Locate the cell with the specified text and output its (x, y) center coordinate. 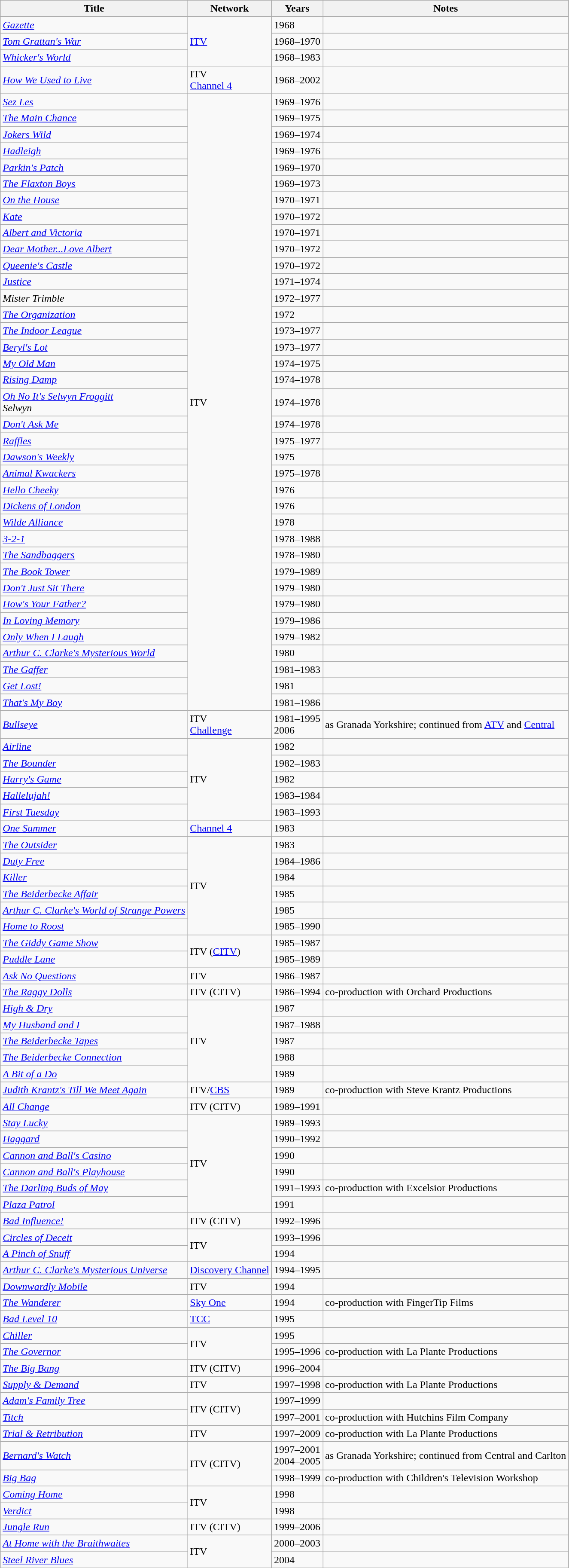
ITV/CBS (230, 1090)
Big Bag (94, 1478)
A Bit of a Do (94, 1074)
The Governor (94, 1352)
The Organization (94, 315)
One Summer (94, 828)
1987–1988 (297, 1025)
The Darling Buds of May (94, 1188)
Only When I Laugh (94, 637)
Animal Kwackers (94, 473)
ITVChannel 4 (230, 80)
1975–1978 (297, 473)
1985–1987 (297, 943)
1972 (297, 315)
Bullseye (94, 724)
Cannon and Ball's Playhouse (94, 1172)
First Tuesday (94, 812)
1984 (297, 877)
1995–1996 (297, 1352)
ITVChallenge (230, 724)
Chiller (94, 1336)
The Book Tower (94, 572)
Bad Level 10 (94, 1319)
Puddle Lane (94, 959)
1980 (297, 653)
The Beiderbecke Affair (94, 894)
Arthur C. Clarke's World of Strange Powers (94, 910)
Wilde Alliance (94, 523)
Supply & Demand (94, 1385)
High & Dry (94, 1008)
Hello Cheeky (94, 489)
Downwardly Mobile (94, 1286)
Mister Trimble (94, 298)
2000–2003 (297, 1543)
as Granada Yorkshire; continued from Central and Carlton (446, 1456)
1968 (297, 25)
Channel 4 (230, 828)
1975 (297, 457)
TCC (230, 1319)
The Raggy Dolls (94, 992)
How's Your Father? (94, 604)
1993–1996 (297, 1237)
The Sandbaggers (94, 555)
1989–1991 (297, 1106)
The Gaffer (94, 669)
3-2-1 (94, 539)
Gazette (94, 25)
1969–1974 (297, 134)
Steel River Blues (94, 1559)
Jungle Run (94, 1527)
1988 (297, 1058)
A Pinch of Snuff (94, 1253)
Dickens of London (94, 506)
co-production with Excelsior Productions (446, 1188)
Verdict (94, 1510)
1969–1973 (297, 183)
1969–1970 (297, 167)
My Husband and I (94, 1025)
1981 (297, 686)
The Flaxton Boys (94, 183)
1999–2006 (297, 1527)
1969–1975 (297, 118)
1979–1982 (297, 637)
1983–1993 (297, 812)
1997–2001 (297, 1417)
Killer (94, 877)
Arthur C. Clarke's Mysterious Universe (94, 1270)
The Giddy Game Show (94, 943)
Don't Ask Me (94, 424)
1984–1986 (297, 861)
Hallelujah! (94, 796)
Whicker's World (94, 58)
1979–1986 (297, 620)
Dear Mother...Love Albert (94, 249)
Title (94, 9)
Plaza Patrol (94, 1204)
1981–19952006 (297, 724)
Judith Krantz's Till We Meet Again (94, 1090)
1997–1999 (297, 1401)
1978–1988 (297, 539)
1978–1980 (297, 555)
Duty Free (94, 861)
1974–1975 (297, 364)
My Old Man (94, 364)
Network (230, 9)
co-production with Children's Television Workshop (446, 1478)
1975–1977 (297, 440)
1981–1986 (297, 702)
1979–1989 (297, 572)
1986–1994 (297, 992)
On the House (94, 200)
The Beiderbecke Connection (94, 1058)
Don't Just Sit There (94, 588)
Notes (446, 9)
All Change (94, 1106)
Tom Grattan's War (94, 41)
1990–1992 (297, 1139)
Coming Home (94, 1494)
Stay Lucky (94, 1123)
1972–1977 (297, 298)
1994–1995 (297, 1270)
The Big Bang (94, 1368)
Raffles (94, 440)
Justice (94, 282)
In Loving Memory (94, 620)
2004 (297, 1559)
1997–1998 (297, 1385)
1991 (297, 1204)
1982–1983 (297, 763)
The Indoor League (94, 331)
Kate (94, 216)
The Outsider (94, 845)
How We Used to Live (94, 80)
Cannon and Ball's Casino (94, 1155)
Dawson's Weekly (94, 457)
Airline (94, 746)
Sky One (230, 1303)
1998–1999 (297, 1478)
1991–1993 (297, 1188)
The Main Chance (94, 118)
That's My Boy (94, 702)
1981–1983 (297, 669)
Bad Influence! (94, 1221)
The Bounder (94, 763)
1983–1984 (297, 796)
1968–1970 (297, 41)
Arthur C. Clarke's Mysterious World (94, 653)
1971–1974 (297, 282)
1996–2004 (297, 1368)
Discovery Channel (230, 1270)
co-production with FingerTip Films (446, 1303)
Hadleigh (94, 151)
Years (297, 9)
1989–1993 (297, 1123)
The Beiderbecke Tapes (94, 1041)
Queenie's Castle (94, 266)
Sez Les (94, 102)
co-production with Hutchins Film Company (446, 1417)
Albert and Victoria (94, 233)
Rising Damp (94, 380)
1997–2009 (297, 1434)
1997–20012004–2005 (297, 1456)
1978 (297, 523)
Bernard's Watch (94, 1456)
1986–1987 (297, 975)
1968–1983 (297, 58)
co-production with Orchard Productions (446, 992)
Get Lost! (94, 686)
Home to Roost (94, 926)
Jokers Wild (94, 134)
Titch (94, 1417)
co-production with Steve Krantz Productions (446, 1090)
Trial & Retribution (94, 1434)
1985–1990 (297, 926)
Beryl's Lot (94, 347)
Adam's Family Tree (94, 1401)
Parkin's Patch (94, 167)
1968–2002 (297, 80)
The Wanderer (94, 1303)
1985–1989 (297, 959)
At Home with the Braithwaites (94, 1543)
Haggard (94, 1139)
1992–1996 (297, 1221)
Harry's Game (94, 779)
Oh No It's Selwyn FroggittSelwyn (94, 402)
Ask No Questions (94, 975)
as Granada Yorkshire; continued from ATV and Central (446, 724)
Circles of Deceit (94, 1237)
